Extract the [X, Y] coordinate from the center of the cell holding the provided text.  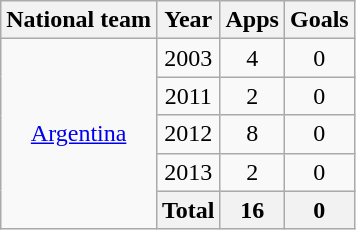
Apps [252, 20]
2003 [188, 58]
4 [252, 58]
Goals [319, 20]
2012 [188, 134]
2013 [188, 172]
8 [252, 134]
Year [188, 20]
2011 [188, 96]
16 [252, 210]
National team [79, 20]
Total [188, 210]
Argentina [79, 134]
